Output the (X, Y) coordinate of the center of the cell containing the given text.  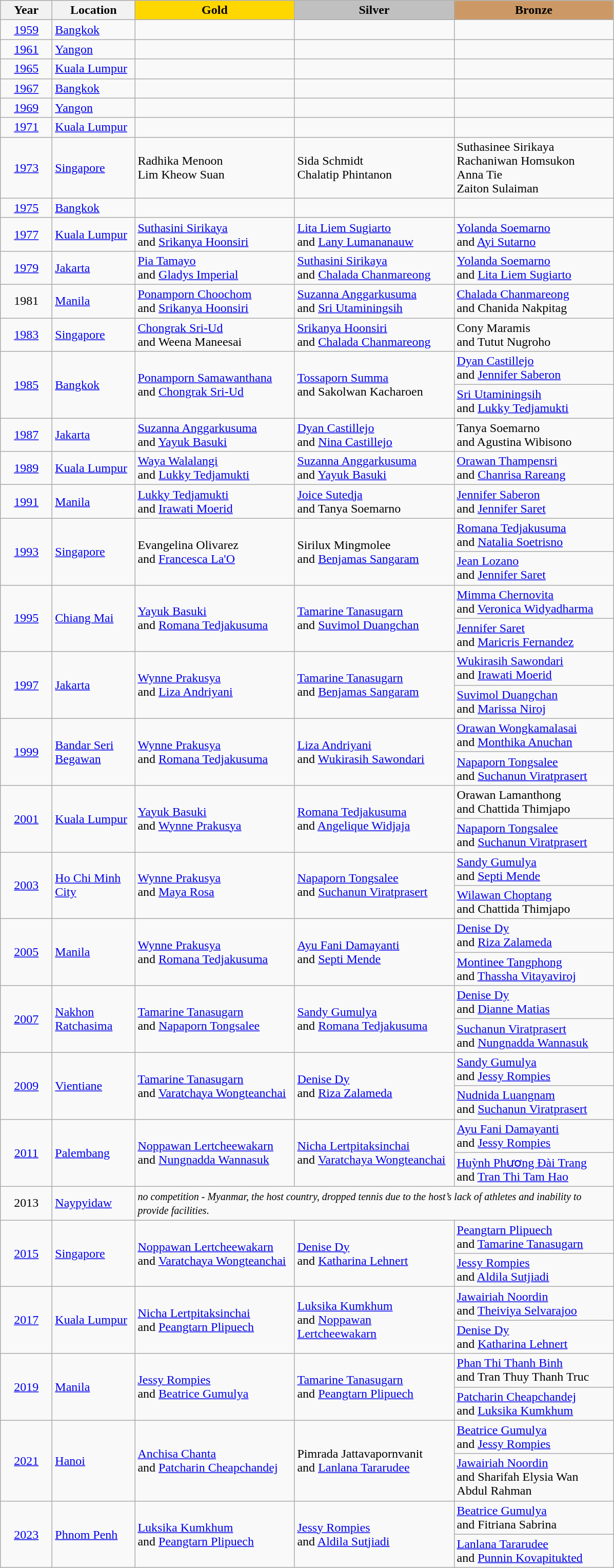
Lita Liem Sugiartoand Lany Lumananauw (374, 234)
Sandy Gumulyaand Romana Tedjakusuma (374, 1019)
Suthasini Sirikayaand Chalada Chanmareong (374, 268)
Nicha Lertpitaksinchai and Varatchaya Wongteanchai (374, 1153)
1961 (27, 49)
1989 (27, 468)
Tanya Soemarnoand Agustina Wibisono (533, 435)
Dyan Castillejoand Nina Castillejo (374, 435)
Suthasinee SirikayaRachaniwan Homsukon Anna TieZaiton Sulaiman (533, 167)
Radhika Menoon Lim Kheow Suan (214, 167)
Vientiane (93, 1086)
Dyan Castillejoand Jennifer Saberon (533, 368)
Tamarine Tanasugarnand Suvimol Duangchan (374, 618)
Ayu Fani Damayantiand Septi Mende (374, 952)
Gold (214, 10)
Silver (374, 10)
Chiang Mai (93, 618)
Suthasini Sirikayaand Srikanya Hoonsiri (214, 234)
Suzanna Anggarkusumaand Sri Utaminingsih (374, 301)
Wukirasih Sawondariand Irawati Moerid (533, 668)
Orawan Wongkamalasaiand Monthika Anuchan (533, 735)
Sandy Gumulyaand Septi Mende (533, 868)
Yayuk Basukiand Romana Tedjakusuma (214, 618)
Jennifer Saberonand Jennifer Saret (533, 502)
1965 (27, 69)
Patcharin Cheapchandej and Luksika Kumkhum (533, 1404)
1997 (27, 685)
Liza Andriyaniand Wukirasih Sawondari (374, 752)
2001 (27, 818)
Beatrice Gumulya and Fitriana Sabrina (533, 1518)
1981 (27, 301)
2023 (27, 1534)
Jessy Rompies and Beatrice Gumulya (214, 1387)
1977 (27, 234)
Hanoi (93, 1460)
Yayuk Basukiand Wynne Prakusya (214, 818)
Ho Chi Minh City (93, 885)
1983 (27, 335)
Tamarine Tanasugarnand Varatchaya Wongteanchai (214, 1086)
Suvimol Duangchanand Marissa Niroj (533, 702)
Noppawan Lertcheewakarnand Varatchaya Wongteanchai (214, 1253)
Year (27, 10)
Bandar Seri Begawan (93, 752)
Srikanya Hoonsiriand Chalada Chanmareong (374, 335)
Jessy Rompiesand Aldila Sutjiadi (533, 1270)
Jawairiah Noordinand Theiviya Selvarajoo (533, 1303)
Noppawan Lertcheewakarnand Nungnadda Wannasuk (214, 1153)
1959 (27, 30)
1991 (27, 502)
Lanlana Tararudee and Punnin Kovapitukted (533, 1551)
Denise Dyand Dianne Matias (533, 1003)
1995 (27, 618)
2019 (27, 1387)
Tamarine Tanasugarnand Benjamas Sangaram (374, 685)
Joice Sutedjaand Tanya Soemarno (374, 502)
Ponamporn Choochomand Srikanya Hoonsiri (214, 301)
Jessy Rompies and Aldila Sutjiadi (374, 1534)
Pimrada Jattavapornvanit and Lanlana Tararudee (374, 1460)
Nicha Lertpitaksinchaiand Peangtarn Plipuech (214, 1320)
1967 (27, 88)
Huỳnh Phương Đài Trangand Tran Thi Tam Hao (533, 1170)
1969 (27, 108)
Jean Lozanoand Jennifer Saret (533, 569)
Nakhon Ratchasima (93, 1019)
2007 (27, 1019)
Yolanda Soemarnoand Lita Liem Sugiarto (533, 268)
Beatrice Gumulya and Jessy Rompies (533, 1437)
Peangtarn Plipuechand Tamarine Tanasugarn (533, 1237)
2017 (27, 1320)
2011 (27, 1153)
Location (93, 10)
1987 (27, 435)
2021 (27, 1460)
Chongrak Sri-Udand Weena Maneesai (214, 335)
1973 (27, 167)
Wynne Prakusyaand Liza Andriyani (214, 685)
Ponamporn Samawanthanaand Chongrak Sri-Ud (214, 385)
1993 (27, 552)
Anchisa Chanta and Patcharin Cheapchandej (214, 1460)
2013 (27, 1204)
no competition - Myanmar, the host country, dropped tennis due to the host’s lack of athletes and inability to provide facilities. (374, 1204)
Phan Thi Thanh Binh and Tran Thuy Thanh Truc (533, 1370)
2005 (27, 952)
Phnom Penh (93, 1534)
Luksika Kumkhumand Noppawan Lertcheewakarn (374, 1320)
Montinee Tangphongand Thassha Vitayaviroj (533, 969)
Romana Tedjakusumaand Angelique Widjaja (374, 818)
Waya Walalangiand Lukky Tedjamukti (214, 468)
Chalada Chanmareongand Chanida Nakpitag (533, 301)
Jawairiah Noordin and Sharifah Elysia Wan Abdul Rahman (533, 1477)
Sandy Gumulyaand Jessy Rompies (533, 1069)
2015 (27, 1253)
Sirilux Mingmoleeand Benjamas Sangaram (374, 552)
Orawan Thampensriand Chanrisa Rareang (533, 468)
Evangelina Olivarezand Francesca La'O (214, 552)
Tossaporn Summaand Sakolwan Kacharoen (374, 385)
1971 (27, 127)
1975 (27, 208)
2003 (27, 885)
Nudnida Luangnamand Suchanun Viratprasert (533, 1102)
Lukky Tedjamuktiand Irawati Moerid (214, 502)
Yolanda Soemarnoand Ayi Sutarno (533, 234)
Mimma Chernovitaand Veronica Widyadharma (533, 601)
Sri Utaminingsihand Lukky Tedjamukti (533, 401)
Sida Schmidt Chalatip Phintanon (374, 167)
Ayu Fani Damayantiand Jessy Rompies (533, 1136)
Romana Tedjakusumaand Natalia Soetrisno (533, 535)
Pia Tamayoand Gladys Imperial (214, 268)
Tamarine Tanasugarnand Napaporn Tongsalee (214, 1019)
Cony Maramisand Tutut Nugroho (533, 335)
Tamarine Tanasugarn and Peangtarn Plipuech (374, 1387)
Naypyidaw (93, 1204)
2009 (27, 1086)
Bronze (533, 10)
1999 (27, 752)
1985 (27, 385)
Wilawan Choptangand Chattida Thimjapo (533, 902)
Jennifer Saretand Maricris Fernandez (533, 635)
Palembang (93, 1153)
1979 (27, 268)
Suchanun Viratprasertand Nungnadda Wannasuk (533, 1035)
Wynne Prakusyaand Maya Rosa (214, 885)
Luksika Kumkhum and Peangtarn Plipuech (214, 1534)
Orawan Lamanthongand Chattida Thimjapo (533, 801)
